Locate the cell with the specified text and output its (x, y) center coordinate. 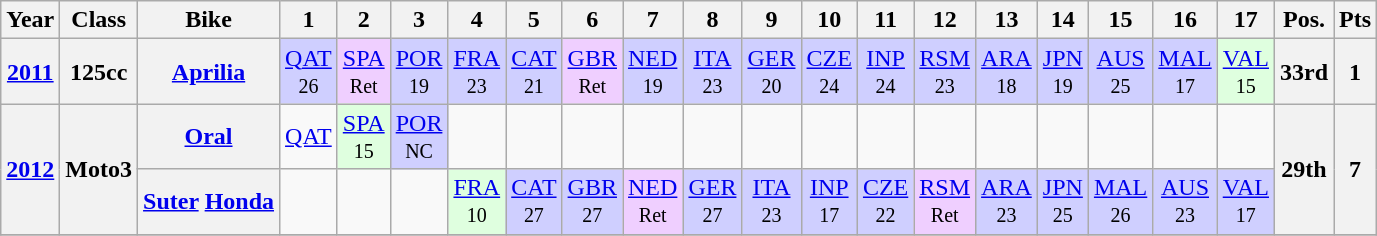
QAT26 (309, 72)
Aprilia (209, 72)
Moto3 (99, 169)
Bike (209, 20)
16 (1185, 20)
CZE24 (829, 72)
CZE22 (885, 202)
RSM23 (945, 72)
GBRRet (592, 72)
33rd (1304, 72)
14 (1062, 20)
2012 (30, 169)
RSMRet (945, 202)
VAL17 (1246, 202)
12 (945, 20)
29th (1304, 169)
13 (1007, 20)
CAT21 (534, 72)
NED19 (652, 72)
6 (592, 20)
AUS25 (1120, 72)
4 (477, 20)
SPA15 (364, 136)
FRA10 (477, 202)
3 (419, 20)
Year (30, 20)
MAL17 (1185, 72)
125cc (99, 72)
INP24 (885, 72)
GER27 (712, 202)
Oral (209, 136)
8 (712, 20)
MAL26 (1120, 202)
INP17 (829, 202)
VAL15 (1246, 72)
GBR27 (592, 202)
NEDRet (652, 202)
11 (885, 20)
Suter Honda (209, 202)
Pts (1356, 20)
15 (1120, 20)
2 (364, 20)
Pos. (1304, 20)
JPN25 (1062, 202)
AUS23 (1185, 202)
2011 (30, 72)
ARA18 (1007, 72)
POR19 (419, 72)
9 (772, 20)
GER20 (772, 72)
10 (829, 20)
QAT (309, 136)
CAT27 (534, 202)
SPARet (364, 72)
FRA23 (477, 72)
Class (99, 20)
PORNC (419, 136)
5 (534, 20)
ARA23 (1007, 202)
JPN19 (1062, 72)
17 (1246, 20)
